Output the [X, Y] coordinate of the center of the cell containing the given text.  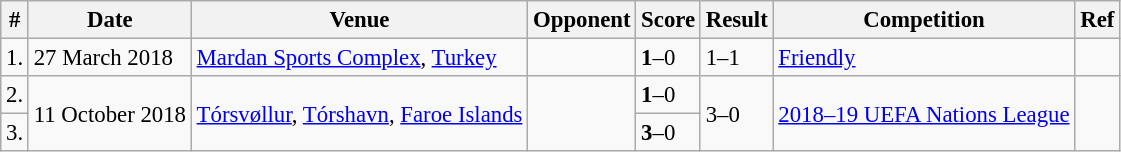
Competition [924, 20]
Result [736, 20]
27 March 2018 [110, 58]
Ref [1098, 20]
# [15, 20]
Date [110, 20]
Venue [359, 20]
Tórsvøllur, Tórshavn, Faroe Islands [359, 114]
Opponent [582, 20]
1–1 [736, 58]
2. [15, 95]
3. [15, 133]
2018–19 UEFA Nations League [924, 114]
1. [15, 58]
Score [668, 20]
Friendly [924, 58]
11 October 2018 [110, 114]
Mardan Sports Complex, Turkey [359, 58]
